Determine the [x, y] coordinate at the center of the cell enclosing the given text.  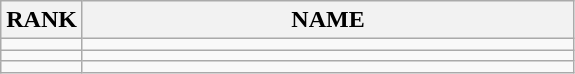
RANK [42, 20]
NAME [328, 20]
